Locate the cell with the specified text and output its [x, y] center coordinate. 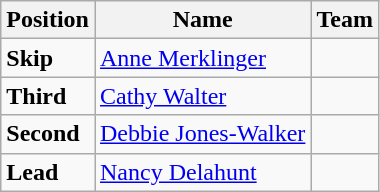
Debbie Jones-Walker [202, 134]
Cathy Walter [202, 96]
Second [48, 134]
Third [48, 96]
Anne Merklinger [202, 58]
Nancy Delahunt [202, 172]
Position [48, 20]
Skip [48, 58]
Team [345, 20]
Lead [48, 172]
Name [202, 20]
